Pinpoint the cell where the given text exists, returning its (x, y) midpoint coordinate. 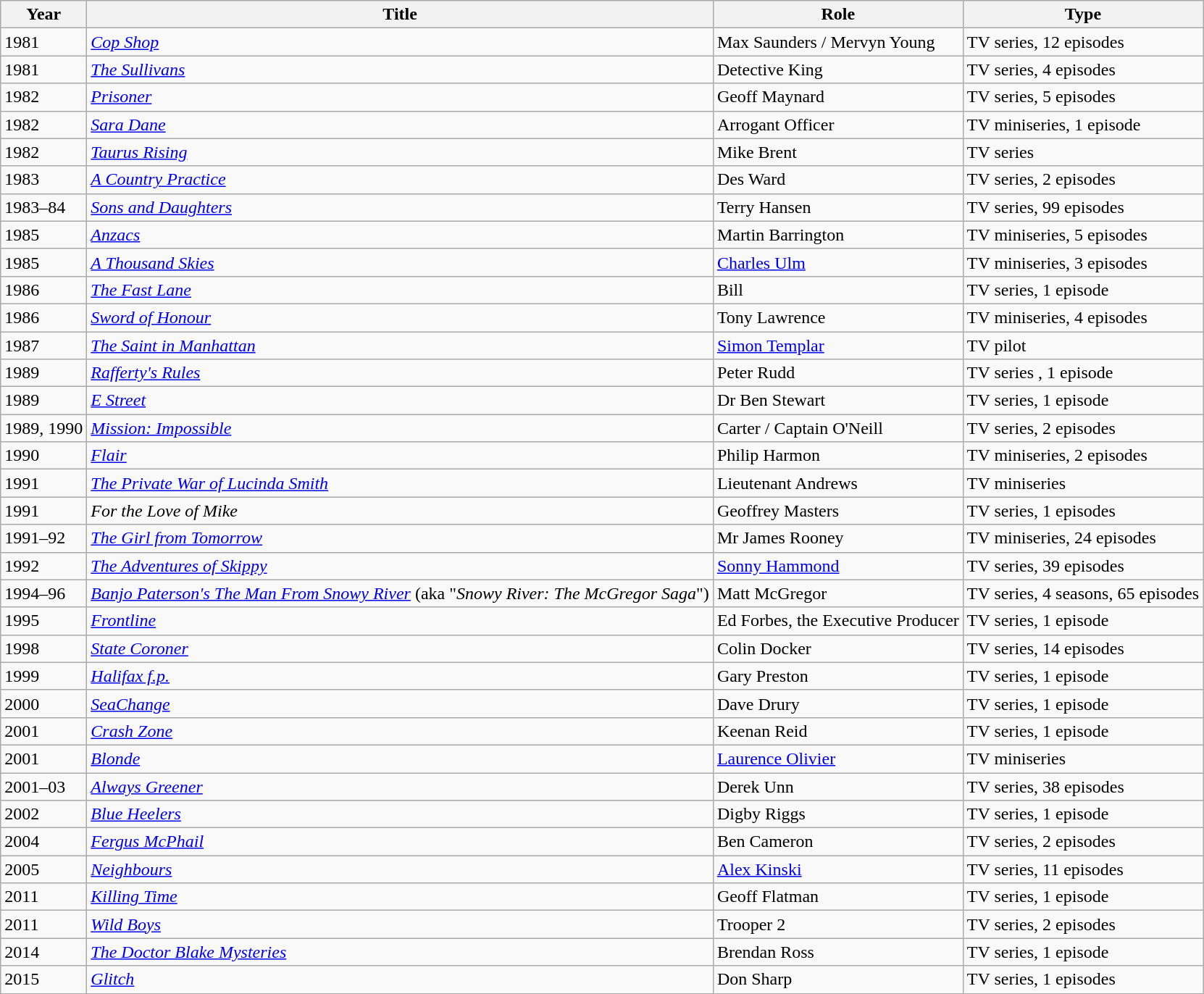
Arrogant Officer (837, 125)
Cop Shop (400, 42)
TV series, 5 episodes (1082, 97)
Simon Templar (837, 346)
TV miniseries, 24 episodes (1082, 538)
Anzacs (400, 235)
Wild Boys (400, 924)
For the Love of Mike (400, 511)
1989, 1990 (43, 428)
2014 (43, 952)
Trooper 2 (837, 924)
Sons and Daughters (400, 207)
Dr Ben Stewart (837, 401)
State Coroner (400, 648)
Philip Harmon (837, 456)
1991–92 (43, 538)
The Fast Lane (400, 290)
Detective King (837, 70)
Rafferty's Rules (400, 373)
1999 (43, 676)
TV series, 14 episodes (1082, 648)
Derek Unn (837, 786)
Geoff Flatman (837, 897)
E Street (400, 401)
Dave Drury (837, 703)
Banjo Paterson's The Man From Snowy River (aka "Snowy River: The McGregor Saga") (400, 593)
The Adventures of Skippy (400, 566)
1998 (43, 648)
2000 (43, 703)
Lieutenant Andrews (837, 483)
Geoff Maynard (837, 97)
2015 (43, 980)
Keenan Reid (837, 731)
TV series, 11 episodes (1082, 869)
SeaChange (400, 703)
2001–03 (43, 786)
Halifax f.p. (400, 676)
Crash Zone (400, 731)
Ben Cameron (837, 842)
Role (837, 14)
Digby Riggs (837, 814)
TV pilot (1082, 346)
Gary Preston (837, 676)
The Saint in Manhattan (400, 346)
Killing Time (400, 897)
The Sullivans (400, 70)
Carter / Captain O'Neill (837, 428)
Laurence Olivier (837, 759)
Colin Docker (837, 648)
TV series, 4 seasons, 65 episodes (1082, 593)
Title (400, 14)
Charles Ulm (837, 262)
A Country Practice (400, 180)
Always Greener (400, 786)
Max Saunders / Mervyn Young (837, 42)
Sword of Honour (400, 317)
Sonny Hammond (837, 566)
1990 (43, 456)
Tony Lawrence (837, 317)
Mission: Impossible (400, 428)
Fergus McPhail (400, 842)
Frontline (400, 621)
A Thousand Skies (400, 262)
Brendan Ross (837, 952)
TV series (1082, 152)
The Girl from Tomorrow (400, 538)
Sara Dane (400, 125)
Taurus Rising (400, 152)
1995 (43, 621)
TV series, 99 episodes (1082, 207)
Ed Forbes, the Executive Producer (837, 621)
TV miniseries, 2 episodes (1082, 456)
Peter Rudd (837, 373)
Mr James Rooney (837, 538)
TV miniseries, 1 episode (1082, 125)
Type (1082, 14)
2004 (43, 842)
TV series , 1 episode (1082, 373)
Don Sharp (837, 980)
Matt McGregor (837, 593)
Glitch (400, 980)
Terry Hansen (837, 207)
1992 (43, 566)
1987 (43, 346)
2005 (43, 869)
Martin Barrington (837, 235)
Flair (400, 456)
1994–96 (43, 593)
Des Ward (837, 180)
Prisoner (400, 97)
TV series, 39 episodes (1082, 566)
TV series, 38 episodes (1082, 786)
TV miniseries, 3 episodes (1082, 262)
The Doctor Blake Mysteries (400, 952)
TV miniseries, 4 episodes (1082, 317)
Blue Heelers (400, 814)
Neighbours (400, 869)
The Private War of Lucinda Smith (400, 483)
TV miniseries, 5 episodes (1082, 235)
Geoffrey Masters (837, 511)
Blonde (400, 759)
Year (43, 14)
TV series, 4 episodes (1082, 70)
1983 (43, 180)
2002 (43, 814)
TV series, 12 episodes (1082, 42)
Mike Brent (837, 152)
Bill (837, 290)
1983–84 (43, 207)
Alex Kinski (837, 869)
